Return [X, Y] of the center of cell containing provided text 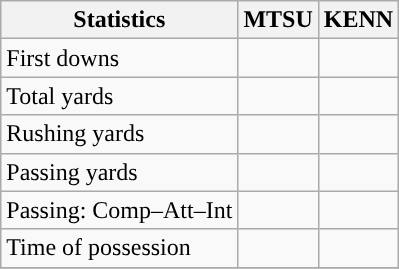
Passing: Comp–Att–Int [120, 210]
Rushing yards [120, 134]
Total yards [120, 96]
Passing yards [120, 172]
Statistics [120, 20]
First downs [120, 58]
KENN [358, 20]
MTSU [278, 20]
Time of possession [120, 248]
